Find where the given text appears and provide that cell's center as [x, y] coordinate. 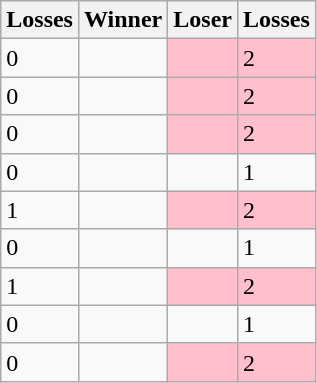
Loser [203, 20]
Winner [122, 20]
